Return (x, y) of the center of cell containing provided text 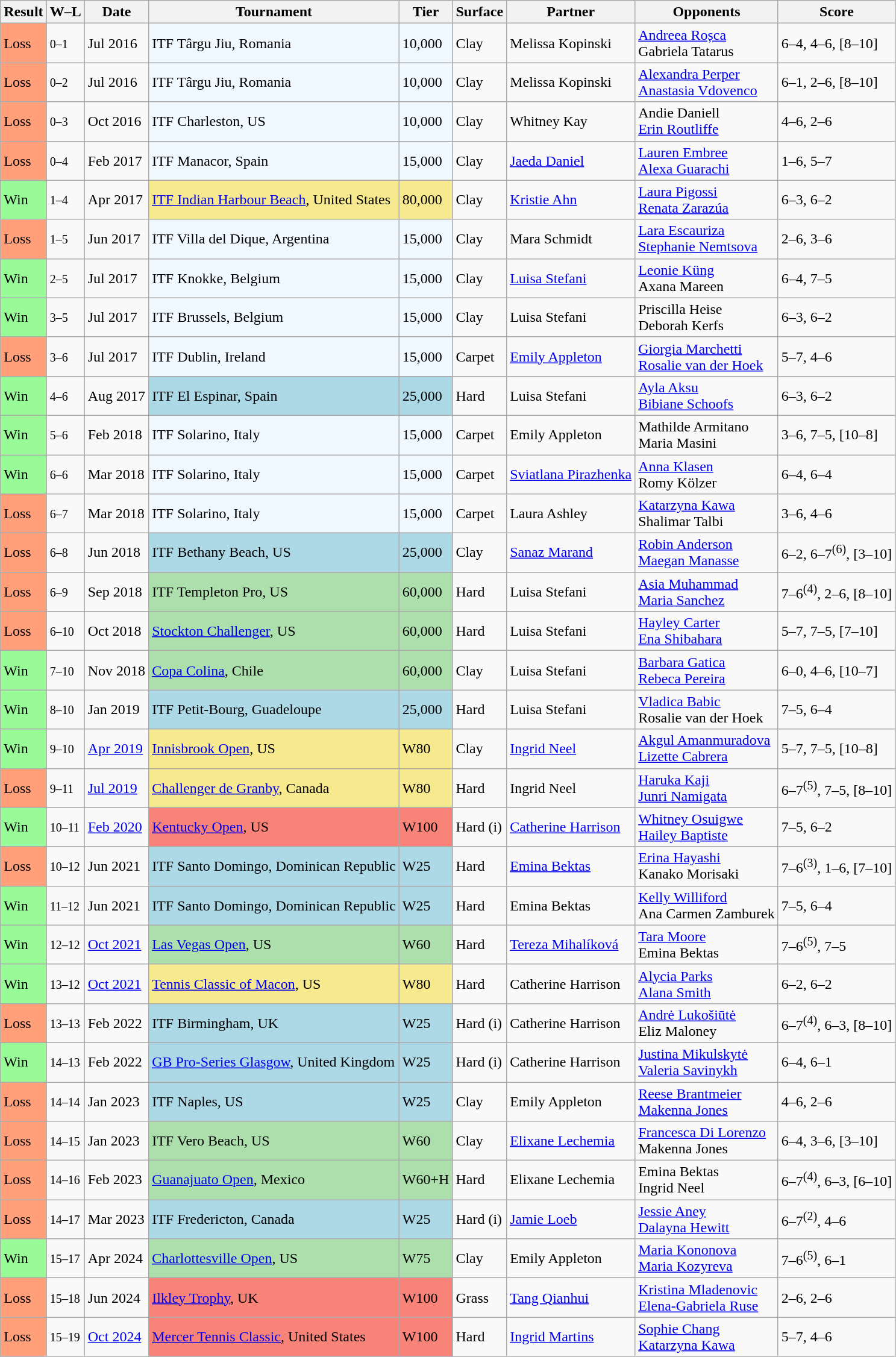
10–12 (65, 867)
6–7(2), 4–6 (836, 1220)
4–6 (65, 395)
7–6(3), 1–6, [7–10] (836, 867)
Feb 2020 (116, 827)
Emina Bektas Ingrid Neel (707, 1180)
Erina Hayashi Kanako Morisaki (707, 867)
Guanajuato Open, Mexico (274, 1180)
Hayley Carter Ena Shibahara (707, 631)
13–13 (65, 1023)
7–10 (65, 670)
Challenger de Granby, Canada (274, 788)
6–6 (65, 474)
Surface (480, 12)
Anna Klasen Romy Kölzer (707, 474)
Laura Ashley (571, 513)
Partner (571, 12)
Vladica Babic Rosalie van der Hoek (707, 710)
Jan 2019 (116, 710)
Ilkley Trophy, UK (274, 1298)
Innisbrook Open, US (274, 748)
14–16 (65, 1180)
Jun 2018 (116, 553)
Date (116, 12)
ITF Manacor, Spain (274, 160)
W75 (425, 1258)
9–10 (65, 748)
Mathilde Armitano Maria Masini (707, 435)
Apr 2024 (116, 1258)
6–7(4), 6–3, [8–10] (836, 1023)
Aug 2017 (116, 395)
14–13 (65, 1062)
3–5 (65, 317)
5–6 (65, 435)
Tara Moore Emina Bektas (707, 945)
Oct 2016 (116, 122)
7–6(4), 2–6, [8–10] (836, 592)
W–L (65, 12)
Ayla Aksu Bibiane Schoofs (707, 395)
6–1, 2–6, [8–10] (836, 82)
6–4, 6–1 (836, 1062)
Asia Muhammad Maria Sanchez (707, 592)
6–7(5), 7–5, [8–10] (836, 788)
Priscilla Heise Deborah Kerfs (707, 317)
Tier (425, 12)
Sviatlana Pirazhenka (571, 474)
6–7 (65, 513)
ITF Naples, US (274, 1102)
7–6(5), 6–1 (836, 1258)
Mara Schmidt (571, 239)
Andie Daniell Erin Routliffe (707, 122)
6–2, 6–2 (836, 983)
Francesca Di Lorenzo Makenna Jones (707, 1141)
0–1 (65, 43)
6–4, 4–6, [8–10] (836, 43)
Justina Mikulskytė Valeria Savinykh (707, 1062)
ITF El Espinar, Spain (274, 395)
Oct 2024 (116, 1337)
Leonie Küng Axana Mareen (707, 278)
6–4, 6–4 (836, 474)
Tennis Classic of Macon, US (274, 983)
W60+H (425, 1180)
1–4 (65, 200)
6–2, 6–7(6), [3–10] (836, 553)
7–6(5), 7–5 (836, 945)
Akgul Amanmuradova Lizette Cabrera (707, 748)
ITF Birmingham, UK (274, 1023)
Score (836, 12)
ITF Vero Beach, US (274, 1141)
Jul 2019 (116, 788)
Ingrid Martins (571, 1337)
ITF Dublin, Ireland (274, 357)
Opponents (707, 12)
1–6, 5–7 (836, 160)
Jessie Aney Dalayna Hewitt (707, 1220)
2–6, 2–6 (836, 1298)
Lara Escauriza Stephanie Nemtsova (707, 239)
Result (23, 12)
ITF Bethany Beach, US (274, 553)
Apr 2019 (116, 748)
ITF Charleston, US (274, 122)
6–10 (65, 631)
Andrė Lukošiūtė Eliz Maloney (707, 1023)
Sanaz Marand (571, 553)
12–12 (65, 945)
0–4 (65, 160)
Jaeda Daniel (571, 160)
Robin Anderson Maegan Manasse (707, 553)
Stockton Challenger, US (274, 631)
Kristie Ahn (571, 200)
0–3 (65, 122)
Feb 2017 (116, 160)
15–19 (65, 1337)
Oct 2018 (116, 631)
Laura Pigossi Renata Zarazúa (707, 200)
3–6, 4–6 (836, 513)
6–9 (65, 592)
Jamie Loeb (571, 1220)
Andreea Roșca Gabriela Tatarus (707, 43)
Lauren Embree Alexa Guarachi (707, 160)
Katarzyna Kawa Shalimar Talbi (707, 513)
6–4, 7–5 (836, 278)
ITF Petit-Bourg, Guadeloupe (274, 710)
Kristina Mladenovic Elena-Gabriela Ruse (707, 1298)
80,000 (425, 200)
6–4, 3–6, [3–10] (836, 1141)
3–6 (65, 357)
15–17 (65, 1258)
6–0, 4–6, [10–7] (836, 670)
6–7(4), 6–3, [6–10] (836, 1180)
Tang Qianhui (571, 1298)
Charlottesville Open, US (274, 1258)
Jun 2024 (116, 1298)
ITF Brussels, Belgium (274, 317)
5–7, 7–5, [7–10] (836, 631)
ITF Templeton Pro, US (274, 592)
Copa Colina, Chile (274, 670)
Feb 2018 (116, 435)
Feb 2023 (116, 1180)
11–12 (65, 905)
Tereza Mihalíková (571, 945)
5–7, 7–5, [10–8] (836, 748)
Maria Kononova Maria Kozyreva (707, 1258)
6–8 (65, 553)
7–5, 6–2 (836, 827)
Apr 2017 (116, 200)
9–11 (65, 788)
Whitney Osuigwe Hailey Baptiste (707, 827)
10–11 (65, 827)
Grass (480, 1298)
Sophie Chang Katarzyna Kawa (707, 1337)
13–12 (65, 983)
ITF Fredericton, Canada (274, 1220)
Alycia Parks Alana Smith (707, 983)
2–5 (65, 278)
ITF Knokke, Belgium (274, 278)
Haruka Kaji Junri Namigata (707, 788)
Jun 2017 (116, 239)
Reese Brantmeier Makenna Jones (707, 1102)
Barbara Gatica Rebeca Pereira (707, 670)
ITF Villa del Dique, Argentina (274, 239)
0–2 (65, 82)
Giorgia Marchetti Rosalie van der Hoek (707, 357)
14–17 (65, 1220)
Whitney Kay (571, 122)
2–6, 3–6 (836, 239)
Mar 2023 (116, 1220)
Tournament (274, 12)
14–14 (65, 1102)
Alexandra Perper Anastasia Vdovenco (707, 82)
14–15 (65, 1141)
Nov 2018 (116, 670)
1–5 (65, 239)
ITF Indian Harbour Beach, United States (274, 200)
Mercer Tennis Classic, United States (274, 1337)
GB Pro-Series Glasgow, United Kingdom (274, 1062)
3–6, 7–5, [10–8] (836, 435)
Kentucky Open, US (274, 827)
Kelly Williford Ana Carmen Zamburek (707, 905)
Las Vegas Open, US (274, 945)
8–10 (65, 710)
15–18 (65, 1298)
Sep 2018 (116, 592)
